Provide the [X, Y] coordinate of the cell's center where the given text is located.  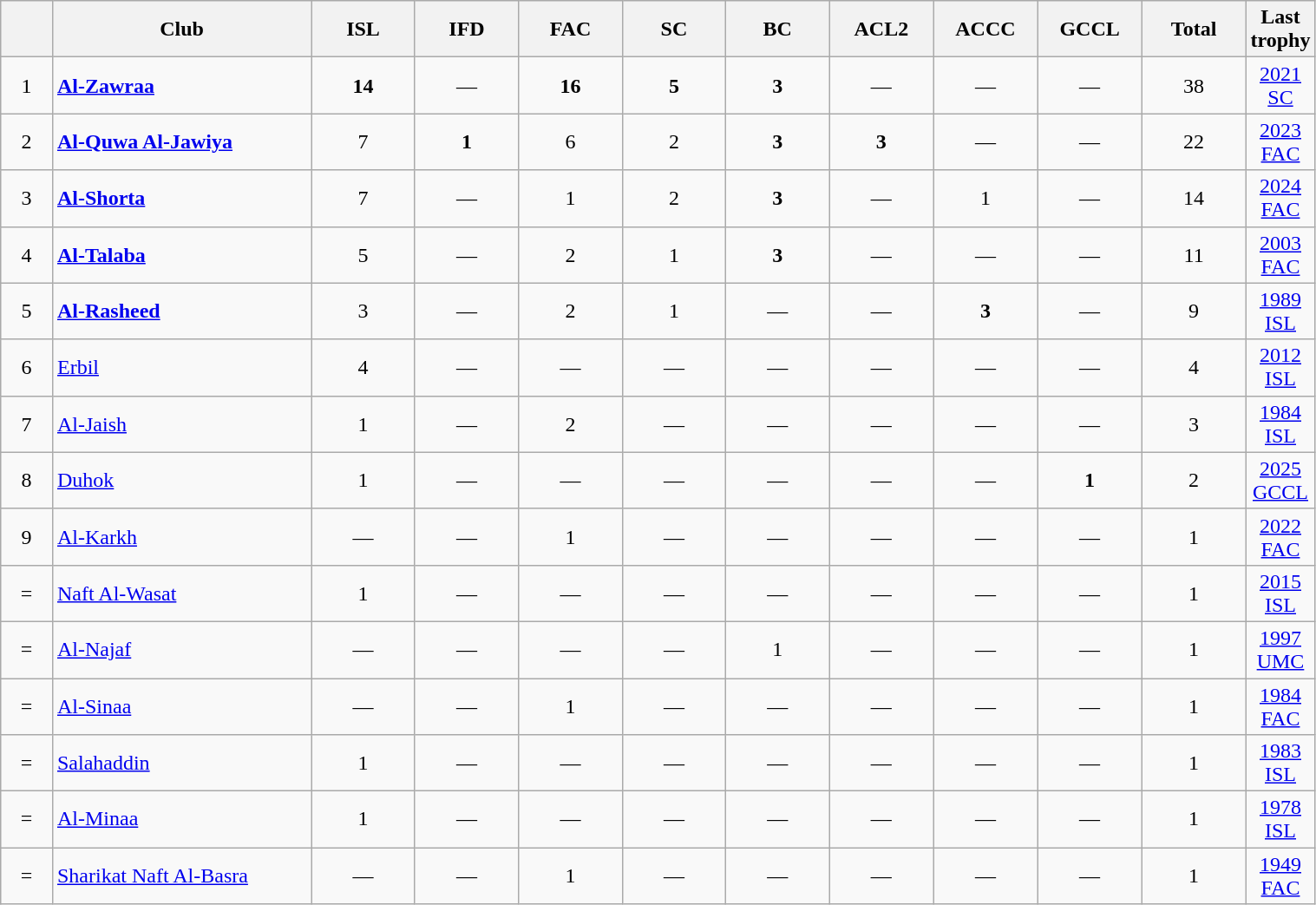
BC [777, 30]
1949 FAC [1280, 876]
1984 ISL [1280, 423]
2015 ISL [1280, 593]
22 [1194, 142]
Al-Jaish [181, 423]
Last trophy [1280, 30]
Al-Minaa [181, 819]
2003 FAC [1280, 255]
GCCL [1090, 30]
2023 FAC [1280, 142]
Erbil [181, 368]
1997 UMC [1280, 649]
8 [27, 481]
1989 ISL [1280, 311]
Al-Sinaa [181, 706]
IFD [467, 30]
ACCC [985, 30]
Total [1194, 30]
Salahaddin [181, 764]
Naft Al-Wasat [181, 593]
Al-Shorta [181, 198]
Sharikat Naft Al-Basra [181, 876]
ACL2 [881, 30]
SC [673, 30]
11 [1194, 255]
ISL [363, 30]
Al-Quwa Al-Jawiya [181, 142]
38 [1194, 85]
2025 GCCL [1280, 481]
Duhok [181, 481]
Al-Zawraa [181, 85]
Al-Najaf [181, 649]
Club [181, 30]
Al-Rasheed [181, 311]
Al-Talaba [181, 255]
2022 FAC [1280, 536]
1983 ISL [1280, 764]
2021 SC [1280, 85]
2024 FAC [1280, 198]
1984 FAC [1280, 706]
16 [571, 85]
FAC [571, 30]
2012 ISL [1280, 368]
Al-Karkh [181, 536]
1978 ISL [1280, 819]
